Determine the (X, Y) coordinate at the center of the cell enclosing the given text.  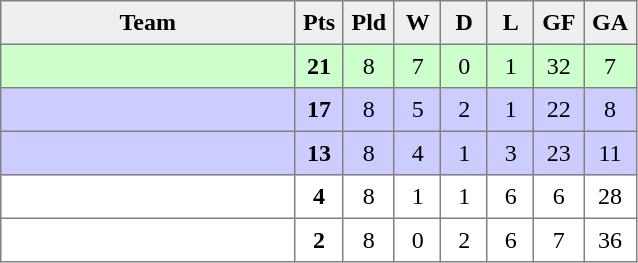
Pts (319, 23)
D (464, 23)
Team (148, 23)
3 (510, 153)
21 (319, 66)
5 (417, 110)
32 (559, 66)
36 (610, 240)
Pld (368, 23)
17 (319, 110)
28 (610, 197)
GF (559, 23)
W (417, 23)
22 (559, 110)
GA (610, 23)
13 (319, 153)
23 (559, 153)
11 (610, 153)
L (510, 23)
